Find where the given text appears and provide that cell's center as [x, y] coordinate. 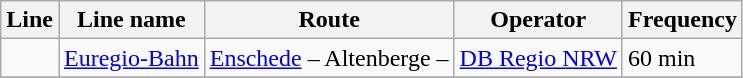
60 min [682, 58]
Frequency [682, 20]
Euregio-Bahn [131, 58]
Route [329, 20]
DB Regio NRW [538, 58]
Operator [538, 20]
Line [30, 20]
Enschede – Altenberge – [329, 58]
Line name [131, 20]
